Identify which cell holds the provided text, then report its [x, y] central coordinate. 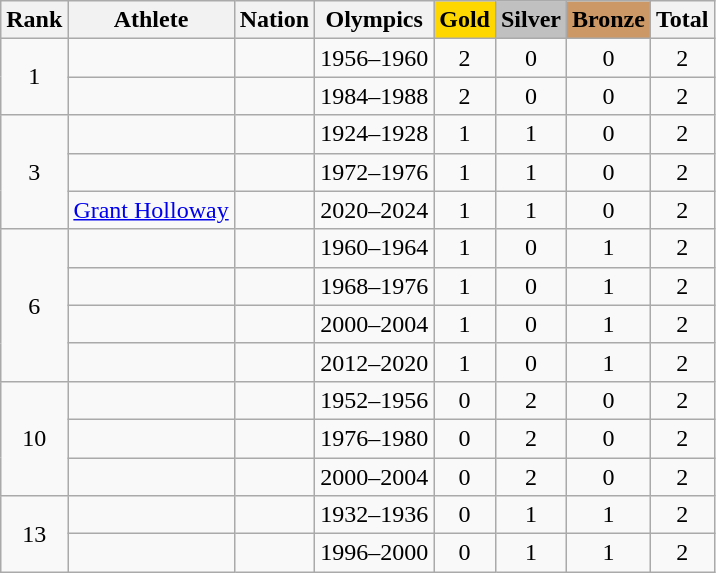
Olympics [374, 20]
2020–2024 [374, 210]
3 [34, 172]
Rank [34, 20]
1984–1988 [374, 96]
1932–1936 [374, 515]
1960–1964 [374, 248]
13 [34, 534]
Total [682, 20]
1996–2000 [374, 553]
1952–1956 [374, 400]
Grant Holloway [151, 210]
1924–1928 [374, 134]
2012–2020 [374, 362]
Athlete [151, 20]
Silver [530, 20]
Bronze [609, 20]
6 [34, 305]
Nation [274, 20]
1968–1976 [374, 286]
10 [34, 438]
1976–1980 [374, 438]
Gold [465, 20]
1972–1976 [374, 172]
1956–1960 [374, 58]
